Return the (x, y) coordinate for the center point of the cell that contains the specified text.  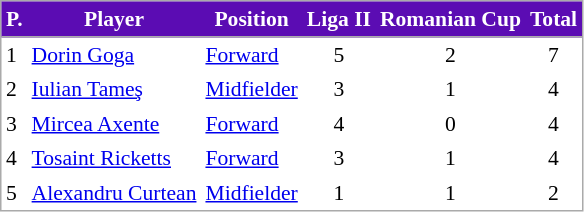
Dorin Goga (114, 55)
Romanian Cup (450, 20)
7 (553, 55)
Mircea Axente (114, 123)
Position (252, 20)
Alexandru Curtean (114, 193)
0 (450, 123)
Total (553, 20)
Tosaint Ricketts (114, 158)
Player (114, 20)
Liga II (338, 20)
Iulian Tameş (114, 89)
P. (15, 20)
